Locate the cell with the specified text and output its [X, Y] center coordinate. 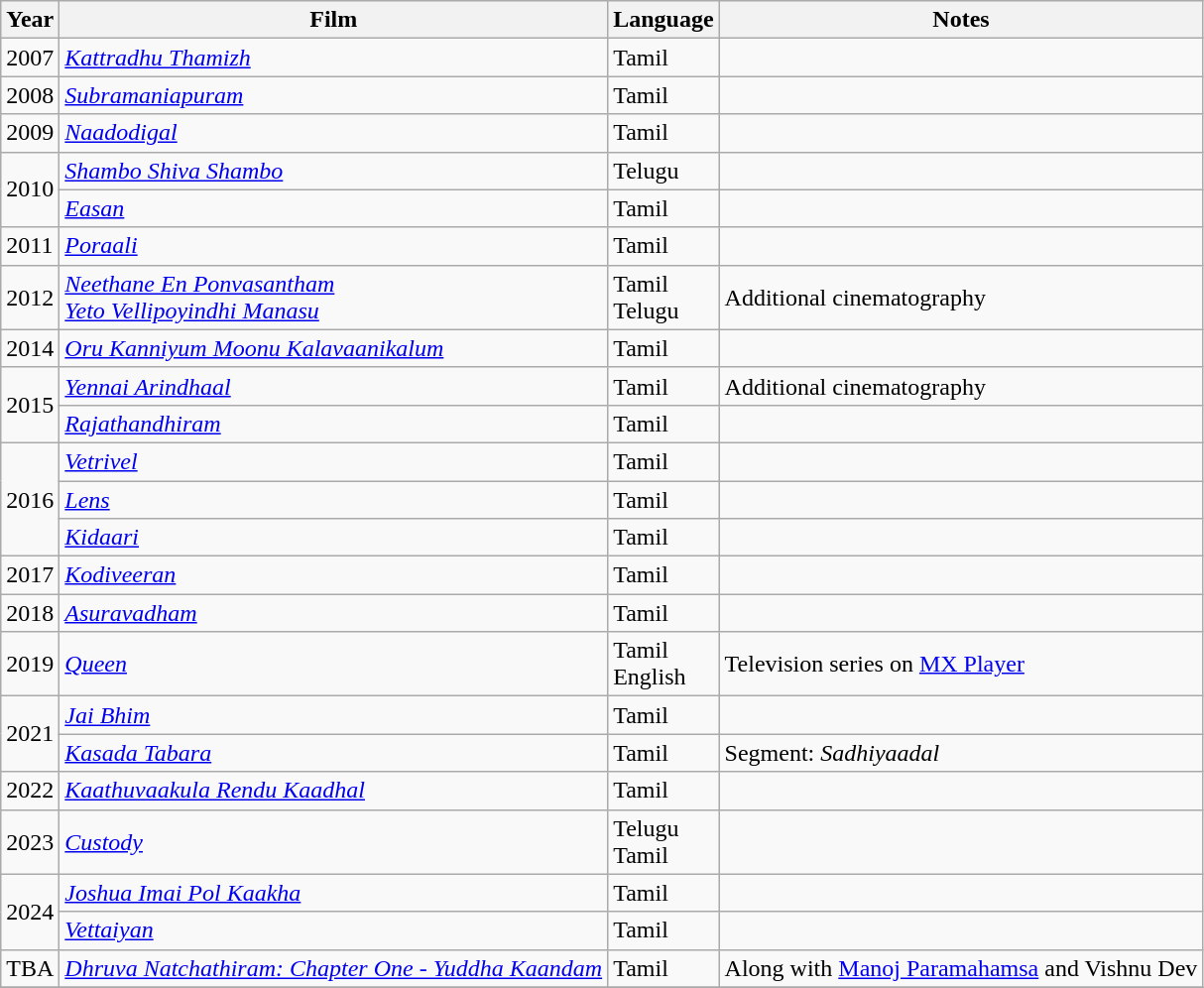
TBA [30, 968]
Kattradhu Thamizh [333, 58]
Kasada Tabara [333, 753]
2017 [30, 575]
2011 [30, 246]
Year [30, 20]
2021 [30, 734]
Custody [333, 841]
Rajathandhiram [333, 424]
2019 [30, 665]
2015 [30, 405]
2014 [30, 348]
Language [663, 20]
Easan [333, 208]
Oru Kanniyum Moonu Kalavaanikalum [333, 348]
Subramaniapuram [333, 95]
TamilTelugu [663, 298]
Shambo Shiva Shambo [333, 171]
Poraali [333, 246]
Along with Manoj Paramahamsa and Vishnu Dev [961, 968]
2024 [30, 912]
Asuravadham [333, 613]
Joshua Imai Pol Kaakha [333, 893]
Notes [961, 20]
2009 [30, 133]
2023 [30, 841]
2018 [30, 613]
TamilEnglish [663, 665]
TeluguTamil [663, 841]
2022 [30, 791]
2010 [30, 189]
2016 [30, 499]
Telugu [663, 171]
2008 [30, 95]
Kodiveeran [333, 575]
Neethane En PonvasanthamYeto Vellipoyindhi Manasu [333, 298]
Naadodigal [333, 133]
Vetrivel [333, 461]
Segment: Sadhiyaadal [961, 753]
Film [333, 20]
2012 [30, 298]
Vettaiyan [333, 930]
Television series on MX Player [961, 665]
2007 [30, 58]
Jai Bhim [333, 715]
Queen [333, 665]
Lens [333, 499]
Kaathuvaakula Rendu Kaadhal [333, 791]
Yennai Arindhaal [333, 386]
Dhruva Natchathiram: Chapter One - Yuddha Kaandam [333, 968]
Kidaari [333, 538]
